Detect which cell encompasses the target text, then output its [X, Y] center coordinate. 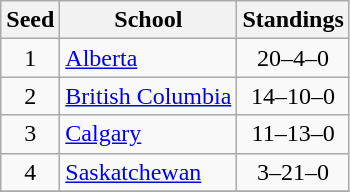
4 [30, 172]
Alberta [148, 58]
British Columbia [148, 96]
1 [30, 58]
Calgary [148, 134]
14–10–0 [293, 96]
3 [30, 134]
Saskatchewan [148, 172]
3–21–0 [293, 172]
School [148, 20]
Standings [293, 20]
2 [30, 96]
11–13–0 [293, 134]
20–4–0 [293, 58]
Seed [30, 20]
